Search for the cell housing the specified text and yield its [X, Y] center coordinate. 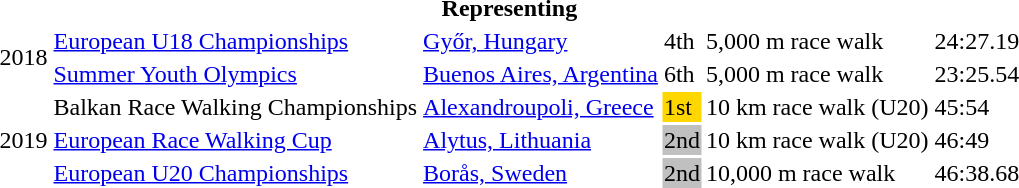
Borås, Sweden [541, 173]
European U20 Championships [236, 173]
4th [682, 41]
Alexandroupoli, Greece [541, 107]
European Race Walking Cup [236, 140]
Buenos Aires, Argentina [541, 74]
6th [682, 74]
Győr, Hungary [541, 41]
Balkan Race Walking Championships [236, 107]
Summer Youth Olympics [236, 74]
1st [682, 107]
European U18 Championships [236, 41]
10,000 m race walk [817, 173]
Alytus, Lithuania [541, 140]
